Pinpoint the cell where the given text exists, returning its (X, Y) midpoint coordinate. 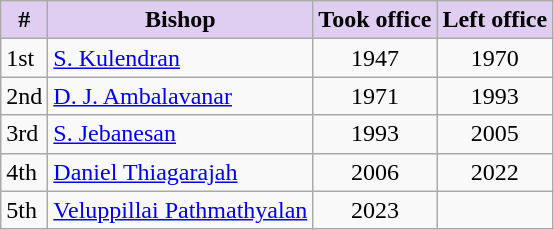
2022 (495, 172)
1971 (375, 96)
# (24, 20)
1947 (375, 58)
Veluppillai Pathmathyalan (180, 210)
S. Kulendran (180, 58)
2nd (24, 96)
2006 (375, 172)
Bishop (180, 20)
3rd (24, 134)
Took office (375, 20)
D. J. Ambalavanar (180, 96)
S. Jebanesan (180, 134)
1st (24, 58)
4th (24, 172)
5th (24, 210)
1970 (495, 58)
Left office (495, 20)
2005 (495, 134)
Daniel Thiagarajah (180, 172)
2023 (375, 210)
